Determine the [X, Y] coordinate at the center of the cell enclosing the given text.  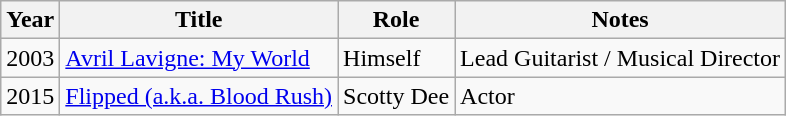
Year [30, 20]
2003 [30, 58]
Role [396, 20]
Title [199, 20]
Actor [620, 96]
Notes [620, 20]
Himself [396, 58]
Scotty Dee [396, 96]
Flipped (a.k.a. Blood Rush) [199, 96]
2015 [30, 96]
Avril Lavigne: My World [199, 58]
Lead Guitarist / Musical Director [620, 58]
